Capture the cell that displays the provided text and extract its [X, Y] central coordinate. 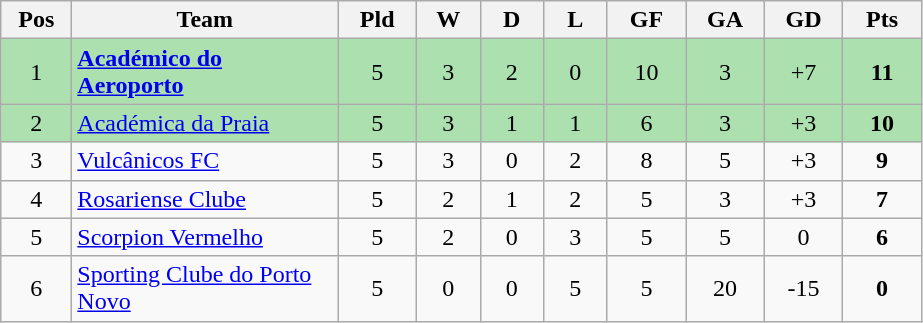
Pts [882, 20]
Pos [36, 20]
Team [205, 20]
20 [726, 288]
Rosariense Clube [205, 199]
8 [646, 161]
L [576, 20]
7 [882, 199]
Scorpion Vermelho [205, 237]
W [448, 20]
Académico do Aeroporto [205, 72]
4 [36, 199]
GF [646, 20]
Vulcânicos FC [205, 161]
D [512, 20]
GD [804, 20]
-15 [804, 288]
+7 [804, 72]
9 [882, 161]
Sporting Clube do Porto Novo [205, 288]
GA [726, 20]
Pld [378, 20]
11 [882, 72]
Académica da Praia [205, 123]
